Find where the given text appears and provide that cell's center as (X, Y) coordinate. 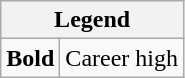
Career high (122, 58)
Legend (92, 20)
Bold (30, 58)
